Find where the given text appears and provide that cell's center as (X, Y) coordinate. 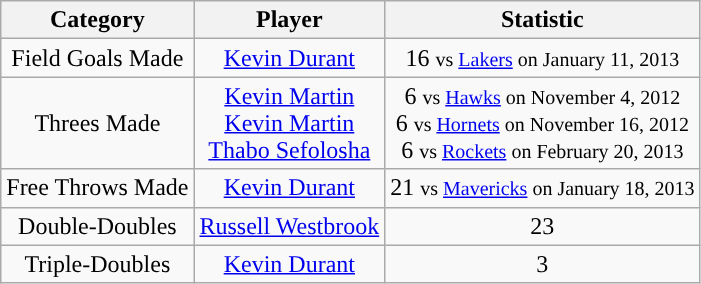
Field Goals Made (98, 58)
Russell Westbrook (290, 226)
21 vs Mavericks on January 18, 2013 (542, 188)
23 (542, 226)
Free Throws Made (98, 188)
Statistic (542, 20)
Triple-Doubles (98, 264)
Category (98, 20)
Double-Doubles (98, 226)
3 (542, 264)
16 vs Lakers on January 11, 2013 (542, 58)
6 vs Hawks on November 4, 20126 vs Hornets on November 16, 20126 vs Rockets on February 20, 2013 (542, 123)
Threes Made (98, 123)
Kevin MartinKevin MartinThabo Sefolosha (290, 123)
Player (290, 20)
